Pinpoint the cell where the given text exists, returning its [x, y] midpoint coordinate. 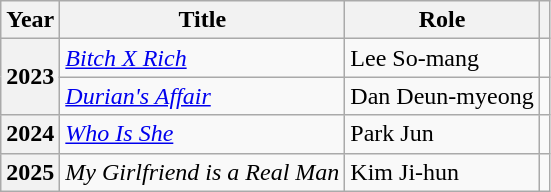
Kim Ji-hun [442, 172]
Title [202, 20]
Role [442, 20]
Who Is She [202, 134]
Durian's Affair [202, 96]
Year [30, 20]
Park Jun [442, 134]
2025 [30, 172]
Dan Deun-myeong [442, 96]
2024 [30, 134]
2023 [30, 77]
My Girlfriend is a Real Man [202, 172]
Bitch X Rich [202, 58]
Lee So-mang [442, 58]
